Capture the cell that displays the provided text and extract its [X, Y] central coordinate. 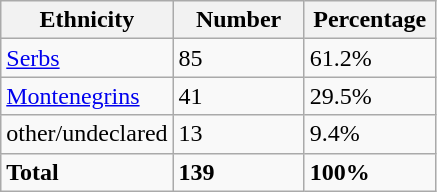
13 [238, 134]
Number [238, 20]
85 [238, 58]
Serbs [87, 58]
Total [87, 172]
29.5% [370, 96]
9.4% [370, 134]
other/undeclared [87, 134]
61.2% [370, 58]
41 [238, 96]
Ethnicity [87, 20]
Percentage [370, 20]
100% [370, 172]
Montenegrins [87, 96]
139 [238, 172]
